Detect which cell encompasses the target text, then output its (x, y) center coordinate. 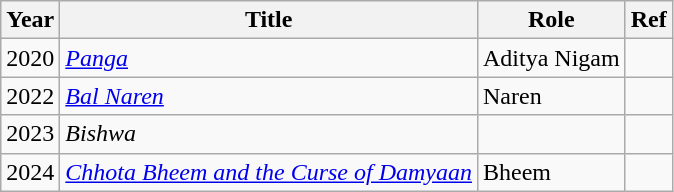
Aditya Nigam (551, 58)
2024 (30, 172)
2023 (30, 134)
Ref (648, 20)
Year (30, 20)
Title (269, 20)
2020 (30, 58)
Panga (269, 58)
Chhota Bheem and the Curse of Damyaan (269, 172)
Naren (551, 96)
Bheem (551, 172)
Bal Naren (269, 96)
Role (551, 20)
Bishwa (269, 134)
2022 (30, 96)
